Return the [X, Y] coordinate for the center point of the cell that contains the specified text.  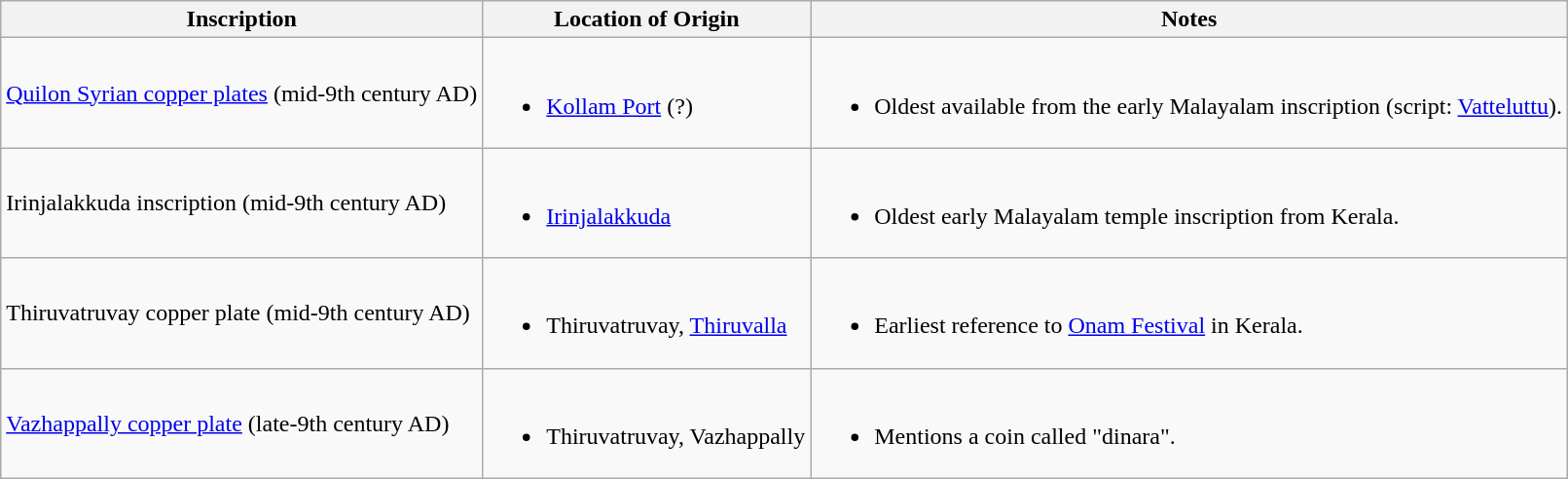
Oldest available from the early Malayalam inscription (script: Vatteluttu). [1189, 93]
Location of Origin [646, 19]
Inscription [241, 19]
Notes [1189, 19]
Kollam Port (?) [646, 93]
Thiruvatruvay copper plate (mid-9th century AD) [241, 313]
Thiruvatruvay, Vazhappally [646, 423]
Vazhappally copper plate (late-9th century AD) [241, 423]
Irinjalakkuda inscription (mid-9th century AD) [241, 203]
Earliest reference to Onam Festival in Kerala. [1189, 313]
Oldest early Malayalam temple inscription from Kerala. [1189, 203]
Quilon Syrian copper plates (mid-9th century AD) [241, 93]
Thiruvatruvay, Thiruvalla [646, 313]
Mentions a coin called "dinara". [1189, 423]
Irinjalakkuda [646, 203]
